Output the [X, Y] coordinate of the center of the cell containing the given text.  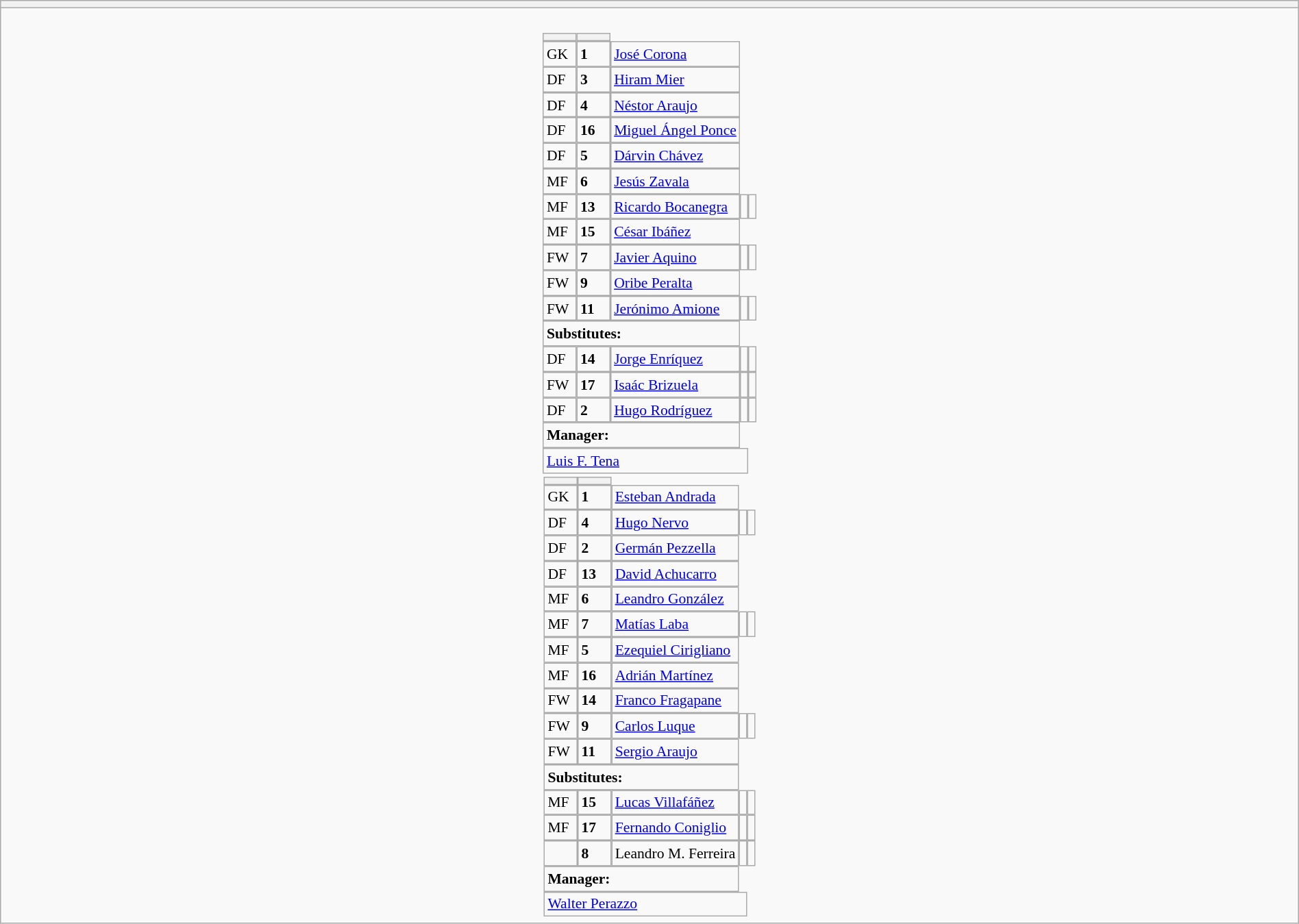
Sergio Araujo [676, 752]
Ezequiel Cirigliano [676, 649]
Miguel Ángel Ponce [675, 130]
Esteban Andrada [676, 497]
Luis F. Tena [645, 460]
José Corona [675, 53]
Walter Perazzo [645, 904]
Germán Pezzella [676, 548]
Adrián Martínez [676, 675]
8 [595, 853]
Néstor Araujo [675, 105]
Hiram Mier [675, 79]
Franco Fragapane [676, 700]
Ricardo Bocanegra [675, 207]
Jesús Zavala [675, 181]
Hugo Rodríguez [675, 410]
Matías Laba [676, 625]
Fernando Coniglio [676, 827]
Oribe Peralta [675, 282]
Dárvin Chávez [675, 156]
César Ibáñez [675, 232]
Carlos Luque [676, 726]
Lucas Villafáñez [676, 803]
Leandro González [676, 599]
Javier Aquino [675, 258]
Hugo Nervo [676, 522]
Leandro M. Ferreira [676, 853]
David Achucarro [676, 574]
Isaác Brizuela [675, 385]
3 [593, 79]
Jerónimo Amione [675, 308]
Jorge Enríquez [675, 359]
